Provide the [x, y] coordinate of the cell's center where the given text is located.  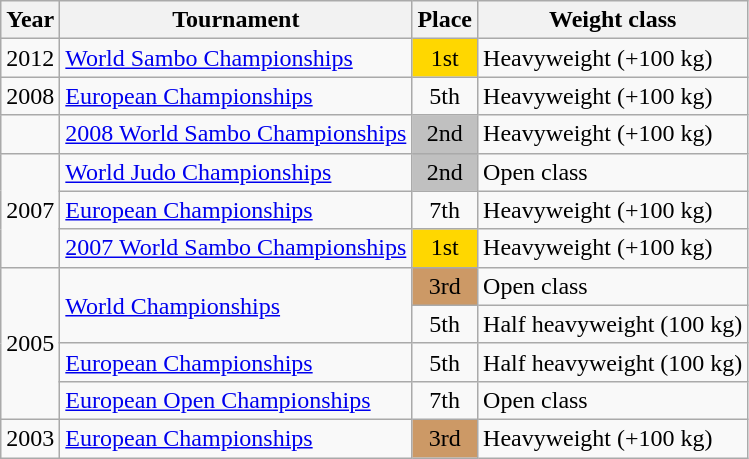
2005 [30, 343]
European Open Championships [236, 400]
World Sambo Championships [236, 58]
Weight class [613, 20]
World Championships [236, 305]
2008 World Sambo Championships [236, 134]
2007 World Sambo Championships [236, 248]
2007 [30, 210]
2003 [30, 438]
Year [30, 20]
2008 [30, 96]
2012 [30, 58]
Tournament [236, 20]
Place [445, 20]
World Judo Championships [236, 172]
